Provide the (x, y) coordinate of the cell's center where the given text is located.  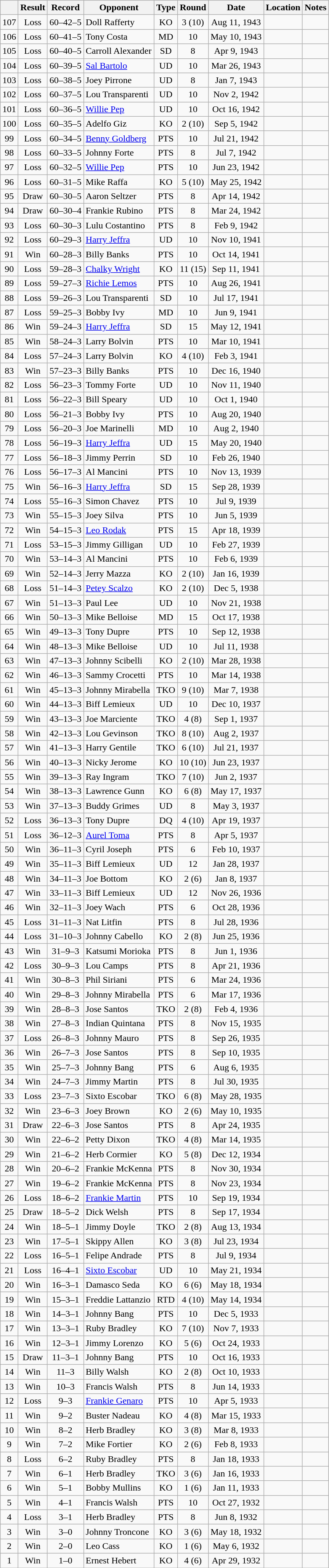
Jun 23, 1942 (236, 167)
55 (9, 777)
Jul 21, 1937 (236, 748)
83 (9, 370)
May 20, 1940 (236, 443)
Jun 8, 1932 (236, 1517)
Ernest Hebert (119, 1560)
3 (10) (193, 22)
RTD (165, 1299)
27 (9, 1183)
8 (10) (193, 733)
81 (9, 399)
Jul 17, 1941 (236, 298)
Cyril Joseph (119, 849)
Oct 27, 1932 (236, 1502)
85 (9, 341)
Jul 21, 1942 (236, 138)
50–13–3 (66, 617)
35 (9, 1067)
6 (6) (193, 1285)
Sammy Crocetti (119, 675)
62 (9, 675)
60–32–5 (66, 167)
Notes (315, 8)
Apr 24, 1935 (236, 1125)
53–14–3 (66, 559)
21–6–2 (66, 1154)
Lou Gevinson (119, 733)
45–13–3 (66, 690)
May 10, 1943 (236, 37)
May 18, 1934 (236, 1285)
Oct 14, 1941 (236, 254)
49–13–3 (66, 631)
Joe Bottom (119, 878)
Leo Rodak (119, 530)
Feb 9, 1942 (236, 225)
47–13–3 (66, 661)
54 (9, 791)
103 (9, 80)
Nov 7, 1933 (236, 1328)
60–38–5 (66, 80)
17 (9, 1328)
104 (9, 66)
26–8–3 (66, 1038)
Sep 19, 1934 (236, 1198)
Jun 2, 1937 (236, 777)
72 (9, 530)
Billy Walsh (119, 1372)
18–5–2 (66, 1212)
20 (9, 1285)
11 (9, 1415)
Doll Rafferty (119, 22)
101 (9, 109)
May 10, 1935 (236, 1111)
Oct 10, 1933 (236, 1372)
Joey Brown (119, 1111)
Sep 5, 1942 (236, 124)
3–1 (66, 1517)
17–5–1 (66, 1241)
60–36–5 (66, 109)
78 (9, 443)
36 (9, 1052)
56–18–3 (66, 458)
Aug 11, 1943 (236, 22)
Oct 1, 1940 (236, 399)
105 (9, 51)
Apr 19, 1937 (236, 820)
60–37–5 (66, 95)
Dick Welsh (119, 1212)
Sep 1, 1937 (236, 719)
43–13–3 (66, 719)
68 (9, 588)
Apr 5, 1937 (236, 835)
Mar 17, 1936 (236, 994)
Mar 10, 1941 (236, 341)
37 (9, 1038)
Apr 29, 1932 (236, 1560)
Petty Dixon (119, 1140)
Sep 10, 1935 (236, 1052)
35–11–3 (66, 864)
Frankie Genaro (119, 1401)
6–1 (66, 1473)
Feb 3, 1941 (236, 356)
Simon Chavez (119, 501)
6 (10) (193, 748)
48 (9, 878)
Opponent (119, 8)
46–13–3 (66, 675)
31–11–3 (66, 922)
Mar 26, 1943 (236, 66)
24 (9, 1227)
60–34–5 (66, 138)
60–42–5 (66, 22)
Petey Scalzo (119, 588)
Herb Cormier (119, 1154)
16–3–1 (66, 1285)
Jan 18, 1933 (236, 1459)
10 (10) (193, 762)
Nov 10, 1941 (236, 240)
14 (9, 1372)
Nov 13, 1939 (236, 472)
Katsumi Morioka (119, 951)
38–13–3 (66, 791)
May 3, 1937 (236, 806)
Freddie Lattanzio (119, 1299)
60–33–5 (66, 153)
88 (9, 298)
Oct 16, 1942 (236, 109)
Aug 26, 1941 (236, 283)
Mar 28, 1938 (236, 661)
Apr 18, 1939 (236, 530)
Mar 14, 1938 (236, 675)
Jun 9, 1941 (236, 312)
11–3 (66, 1372)
28 (9, 1169)
Mar 14, 1935 (236, 1140)
Feb 26, 1940 (236, 458)
Joey Silva (119, 516)
36–11–3 (66, 849)
Frankie Martin (119, 1198)
52 (9, 820)
31–9–3 (66, 951)
Aurel Toma (119, 835)
77 (9, 458)
84 (9, 356)
33 (9, 1096)
25 (9, 1212)
49 (9, 864)
19 (9, 1299)
60 (9, 704)
60–31–5 (66, 182)
38 (9, 1023)
102 (9, 95)
39–13–3 (66, 777)
Lawrence Gunn (119, 791)
3–0 (66, 1531)
34–11–3 (66, 878)
Johnny Forte (119, 153)
93 (9, 225)
56–19–3 (66, 443)
57–23–3 (66, 370)
59 (9, 719)
56–22–3 (66, 399)
Oct 16, 1933 (236, 1358)
64 (9, 646)
19–6–2 (66, 1183)
Nov 21, 1938 (236, 602)
51–13–3 (66, 602)
Mike Fortier (119, 1444)
80 (9, 414)
92 (9, 240)
May 12, 1941 (236, 327)
Result (33, 8)
Mike Raffa (119, 182)
Aug 6, 1935 (236, 1067)
Mar 7, 1938 (236, 690)
60–40–5 (66, 51)
97 (9, 167)
Jimmy Gilligan (119, 545)
27–8–3 (66, 1023)
Jun 23, 1937 (236, 762)
6–2 (66, 1459)
Jan 11, 1933 (236, 1488)
Jul 9, 1939 (236, 501)
39 (9, 1009)
Frankie Rubino (119, 211)
Jerry Mazza (119, 574)
99 (9, 138)
54–15–3 (66, 530)
20–6–2 (66, 1169)
Buster Nadeau (119, 1415)
22–6–2 (66, 1140)
Phil Siriani (119, 980)
91 (9, 254)
79 (9, 429)
23 (9, 1241)
47 (9, 893)
8–2 (66, 1430)
Aug 2, 1937 (236, 733)
41–13–3 (66, 748)
Nov 23, 1934 (236, 1183)
37–13–3 (66, 806)
5 (8) (193, 1154)
1–0 (66, 1560)
60–28–3 (66, 254)
Sep 17, 1934 (236, 1212)
30–9–3 (66, 966)
70 (9, 559)
51–14–3 (66, 588)
36–12–3 (66, 835)
Harry Gentile (119, 748)
9–2 (66, 1415)
56–16–3 (66, 487)
May 18, 1932 (236, 1531)
Johnny Mauro (119, 1038)
90 (9, 269)
13–3–1 (66, 1328)
Round (193, 8)
Feb 8, 1933 (236, 1444)
Sep 26, 1935 (236, 1038)
Dec 16, 1940 (236, 370)
Jimmy Lorenzo (119, 1343)
Skippy Allen (119, 1241)
Tony Costa (119, 37)
2–0 (66, 1546)
18 (9, 1314)
11 (15) (193, 269)
44–13–3 (66, 704)
Jun 25, 1936 (236, 937)
4 (9, 1517)
Location (283, 8)
56 (9, 762)
73 (9, 516)
63 (9, 661)
Mar 15, 1933 (236, 1415)
61 (9, 690)
26–7–3 (66, 1052)
Felipe Andrade (119, 1256)
Dec 12, 1934 (236, 1154)
Date (236, 8)
Jimmy Perrin (119, 458)
Jul 28, 1936 (236, 922)
18–6–2 (66, 1198)
57–24–3 (66, 356)
Nov 2, 1942 (236, 95)
Jan 8, 1937 (236, 878)
98 (9, 153)
59–25–3 (66, 312)
107 (9, 22)
Apr 14, 1942 (236, 196)
Richie Lemos (119, 283)
Mar 24, 1942 (236, 211)
Aug 20, 1940 (236, 414)
Type (165, 8)
Feb 27, 1939 (236, 545)
60–30–3 (66, 225)
12–3–1 (66, 1343)
Feb 6, 1939 (236, 559)
44 (9, 937)
25–7–3 (66, 1067)
Sal Bartolo (119, 66)
Apr 21, 1936 (236, 966)
Jul 9, 1934 (236, 1256)
31 (9, 1125)
56–17–3 (66, 472)
41 (9, 980)
16–5–1 (66, 1256)
22–6–3 (66, 1125)
Jimmy Doyle (119, 1227)
58–24–3 (66, 341)
46 (9, 908)
9 (10) (193, 690)
Joey Wach (119, 908)
Jul 23, 1934 (236, 1241)
32 (9, 1111)
2 (9, 1546)
60–29–3 (66, 240)
Jan 16, 1933 (236, 1473)
55–16–3 (66, 501)
Oct 28, 1936 (236, 908)
7 (9, 1473)
Chalky Wright (119, 269)
31–10–3 (66, 937)
40 (9, 994)
48–13–3 (66, 646)
36–13–3 (66, 820)
53 (9, 806)
7–2 (66, 1444)
43 (9, 951)
21 (9, 1270)
5 (10) (193, 182)
52–14–3 (66, 574)
Adelfo Giz (119, 124)
Joey Pirrone (119, 80)
Johnny Scibelli (119, 661)
5–1 (66, 1488)
3 (9, 1531)
Indian Quintana (119, 1023)
May 14, 1934 (236, 1299)
30 (9, 1140)
82 (9, 385)
56–21–3 (66, 414)
Lulu Costantino (119, 225)
Jul 7, 1942 (236, 153)
Sep 12, 1938 (236, 631)
23–7–3 (66, 1096)
Jimmy Martin (119, 1081)
Johnny Cabello (119, 937)
Buddy Grimes (119, 806)
May 17, 1937 (236, 791)
29 (9, 1154)
67 (9, 602)
Jun 1, 1936 (236, 951)
4–1 (66, 1502)
28–8–3 (66, 1009)
9–3 (66, 1401)
Sep 28, 1939 (236, 487)
Nov 15, 1935 (236, 1023)
Jan 7, 1943 (236, 80)
60–30–5 (66, 196)
95 (9, 196)
Paul Lee (119, 602)
Bobby Mullins (119, 1488)
59–28–3 (66, 269)
Benny Goldberg (119, 138)
32–11–3 (66, 908)
16–4–1 (66, 1270)
Johnny Troncone (119, 1531)
Nov 30, 1934 (236, 1169)
100 (9, 124)
94 (9, 211)
16 (9, 1343)
Record (66, 8)
10–3 (66, 1386)
13 (9, 1386)
11–3–1 (66, 1358)
Bill Speary (119, 399)
Jun 14, 1933 (236, 1386)
76 (9, 472)
Jun 5, 1939 (236, 516)
5 (9, 1502)
71 (9, 545)
33–11–3 (66, 893)
106 (9, 37)
Carroll Alexander (119, 51)
56–23–3 (66, 385)
15–3–1 (66, 1299)
Nov 11, 1940 (236, 385)
87 (9, 312)
Nat Litfin (119, 922)
65 (9, 631)
59–24–3 (66, 327)
Dec 5, 1938 (236, 588)
Apr 9, 1943 (236, 51)
Feb 4, 1936 (236, 1009)
Oct 24, 1933 (236, 1343)
86 (9, 327)
Aug 13, 1934 (236, 1227)
53–15–3 (66, 545)
1 (9, 1560)
69 (9, 574)
Aaron Seltzer (119, 196)
Oct 17, 1938 (236, 617)
34 (9, 1081)
18–5–1 (66, 1227)
66 (9, 617)
May 6, 1932 (236, 1546)
59–27–3 (66, 283)
26 (9, 1198)
Feb 10, 1937 (236, 849)
59–26–3 (66, 298)
23–6–3 (66, 1111)
45 (9, 922)
30–8–3 (66, 980)
Damasco Seda (119, 1285)
Joe Marciente (119, 719)
60–39–5 (66, 66)
Leo Cass (119, 1546)
75 (9, 487)
Jul 30, 1935 (236, 1081)
May 21, 1934 (236, 1270)
51 (9, 835)
57 (9, 748)
22 (9, 1256)
9 (9, 1444)
60–35–5 (66, 124)
Joe Marinelli (119, 429)
58 (9, 733)
Dec 5, 1933 (236, 1314)
5 (6) (193, 1343)
DQ (165, 820)
42 (9, 966)
May 25, 1942 (236, 182)
Apr 5, 1933 (236, 1401)
Mar 24, 1936 (236, 980)
Mar 8, 1933 (236, 1430)
74 (9, 501)
60–30–4 (66, 211)
Aug 2, 1940 (236, 429)
4 (6) (193, 1560)
96 (9, 182)
Dec 10, 1937 (236, 704)
Jul 11, 1938 (236, 646)
50 (9, 849)
Nov 26, 1936 (236, 893)
60–41–5 (66, 37)
Jan 28, 1937 (236, 864)
42–13–3 (66, 733)
56–20–3 (66, 429)
89 (9, 283)
40–13–3 (66, 762)
29–8–3 (66, 994)
Tommy Forte (119, 385)
55–15–3 (66, 516)
Lou Camps (119, 966)
Jan 16, 1939 (236, 574)
May 28, 1935 (236, 1096)
14–3–1 (66, 1314)
24–7–3 (66, 1081)
Sep 11, 1941 (236, 269)
Nicky Jerome (119, 762)
Ray Ingram (119, 777)
